Detect which cell encompasses the target text, then output its [X, Y] center coordinate. 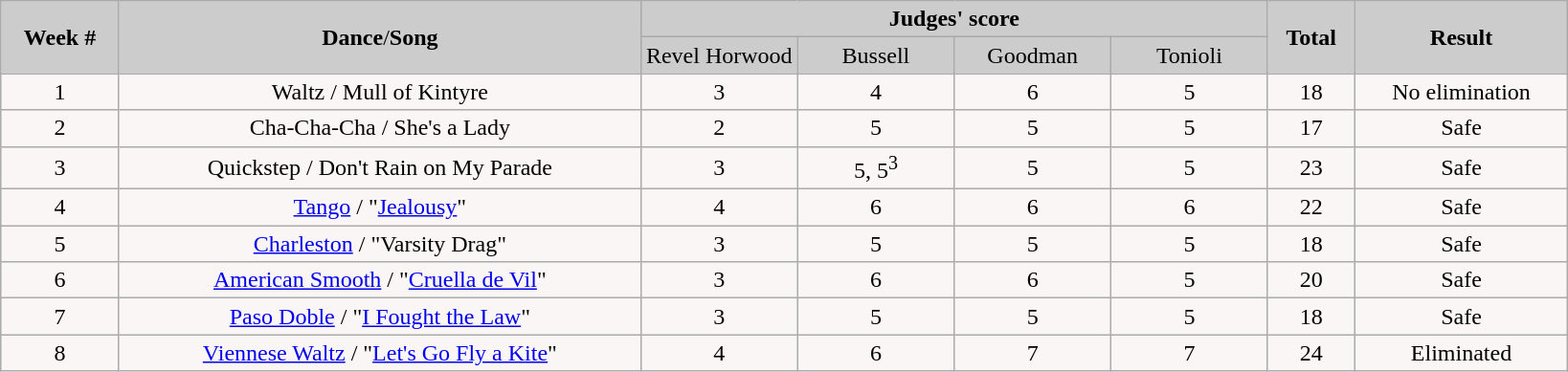
Cha-Cha-Cha / She's a Lady [379, 128]
Week # [60, 37]
Tango / "Jealousy" [379, 208]
No elimination [1461, 92]
Revel Horwood [719, 55]
Eliminated [1461, 353]
17 [1311, 128]
22 [1311, 208]
1 [60, 92]
Charleston / "Varsity Drag" [379, 244]
Viennese Waltz / "Let's Go Fly a Kite" [379, 353]
Waltz / Mull of Kintyre [379, 92]
Goodman [1033, 55]
Tonioli [1190, 55]
Paso Doble / "I Fought the Law" [379, 317]
American Smooth / "Cruella de Vil" [379, 280]
Result [1461, 37]
Bussell [876, 55]
20 [1311, 280]
24 [1311, 353]
Quickstep / Don't Rain on My Parade [379, 168]
5, 53 [876, 168]
23 [1311, 168]
Total [1311, 37]
Judges' score [953, 19]
8 [60, 353]
Dance/Song [379, 37]
